Return the (X, Y) coordinate for the center point of the cell that contains the specified text.  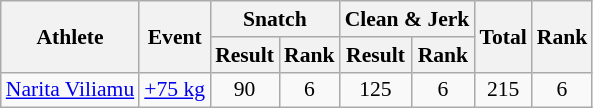
Snatch (274, 19)
+75 kg (174, 90)
Athlete (70, 36)
Event (174, 36)
Narita Viliamu (70, 90)
215 (502, 90)
125 (376, 90)
90 (244, 90)
Clean & Jerk (408, 19)
Total (502, 36)
